For the text-containing cell, return its midpoint in (x, y) coordinate format. 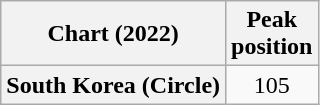
Peakposition (272, 34)
South Korea (Circle) (114, 85)
105 (272, 85)
Chart (2022) (114, 34)
